Output the [x, y] coordinate of the center of the cell containing the given text.  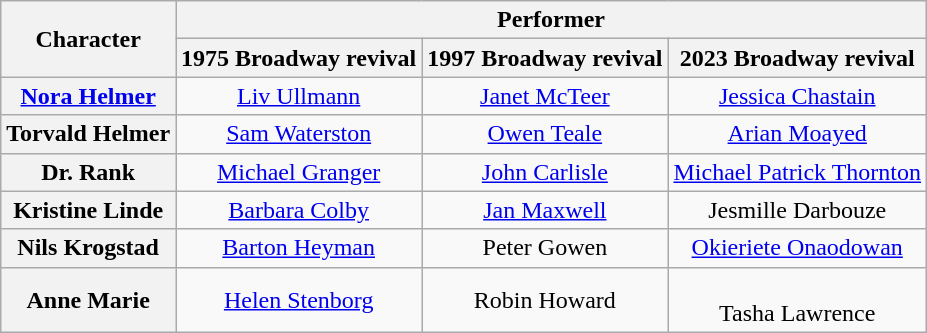
Okieriete Onaodowan [798, 248]
Anne Marie [88, 300]
Owen Teale [545, 134]
Helen Stenborg [299, 300]
Barton Heyman [299, 248]
Peter Gowen [545, 248]
Kristine Linde [88, 210]
Performer [552, 20]
Dr. Rank [88, 172]
Robin Howard [545, 300]
John Carlisle [545, 172]
Michael Patrick Thornton [798, 172]
Tasha Lawrence [798, 300]
Jesmille Darbouze [798, 210]
Janet McTeer [545, 96]
Nora Helmer [88, 96]
Torvald Helmer [88, 134]
Arian Moayed [798, 134]
Liv Ullmann [299, 96]
2023 Broadway revival [798, 58]
1997 Broadway revival [545, 58]
Character [88, 39]
Sam Waterston [299, 134]
Jessica Chastain [798, 96]
Nils Krogstad [88, 248]
Barbara Colby [299, 210]
Jan Maxwell [545, 210]
1975 Broadway revival [299, 58]
Michael Granger [299, 172]
